Find where the given text appears and provide that cell's center as [x, y] coordinate. 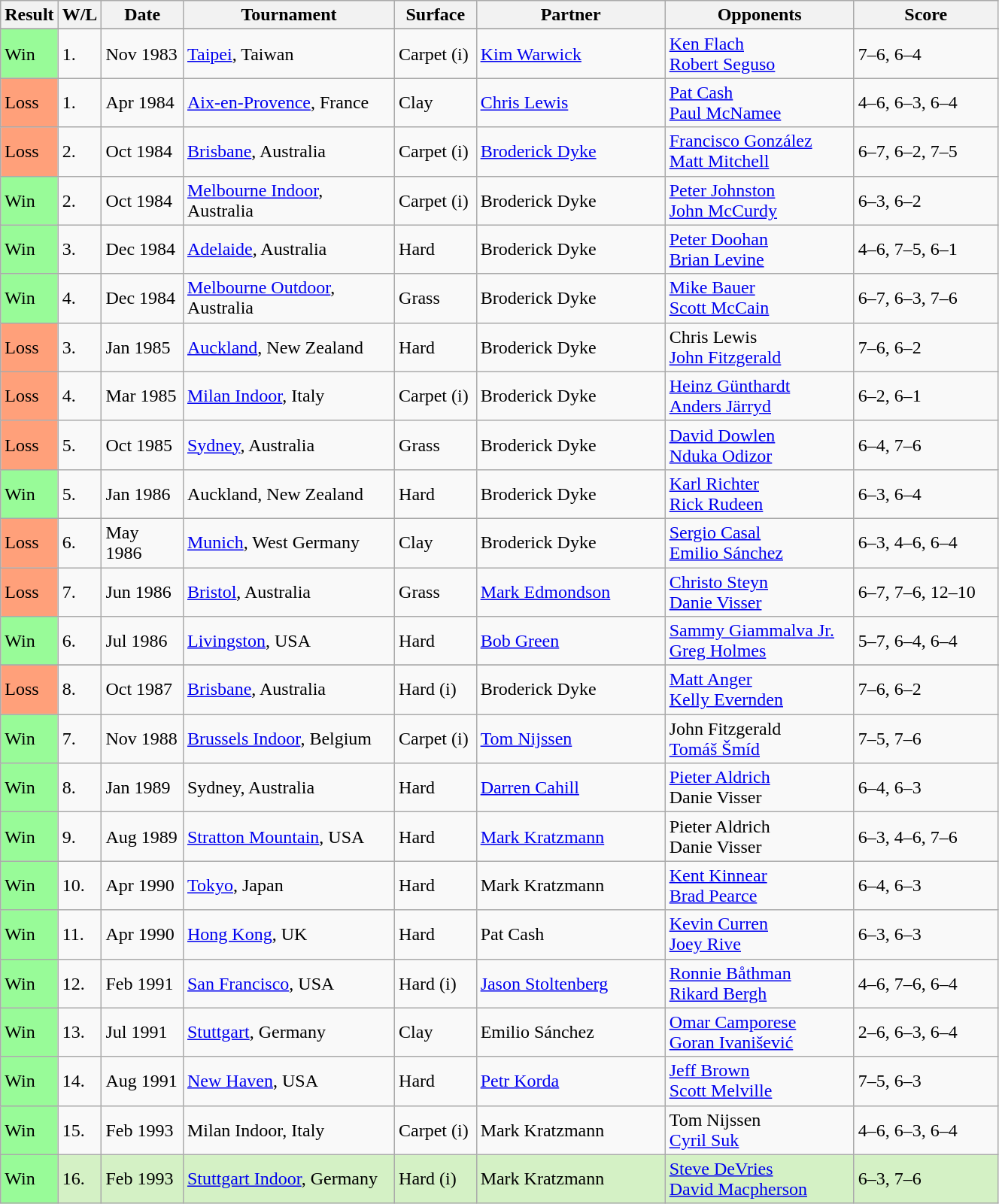
Jan 1985 [143, 347]
Mike Bauer Scott McCain [760, 298]
Result [29, 15]
Karl Richter Rick Rudeen [760, 493]
Darren Cahill [570, 788]
13. [80, 1032]
Jan 1986 [143, 493]
Jan 1989 [143, 788]
John Fitzgerald Tomáš Šmíd [760, 738]
Oct 1985 [143, 445]
5–7, 6–4, 6–4 [925, 641]
6–7, 6–2, 7–5 [925, 152]
Stuttgart, Germany [289, 1032]
Feb 1991 [143, 984]
David Dowlen Nduka Odizor [760, 445]
Jason Stoltenberg [570, 984]
6–3, 6–4 [925, 493]
2–6, 6–3, 6–4 [925, 1032]
6–4, 7–6 [925, 445]
Oct 1987 [143, 690]
Sammy Giammalva Jr. Greg Holmes [760, 641]
Chris Lewis John Fitzgerald [760, 347]
Pat Cash Paul McNamee [760, 102]
Kim Warwick [570, 54]
Nov 1983 [143, 54]
11. [80, 934]
12. [80, 984]
Munich, West Germany [289, 543]
Tom Nijssen Cyril Suk [760, 1130]
Jeff Brown Scott Melville [760, 1081]
6–3, 6–3 [925, 934]
Livingston, USA [289, 641]
6–3, 4–6, 7–6 [925, 836]
7–6, 6–4 [925, 54]
May 1986 [143, 543]
Tokyo, Japan [289, 886]
6–7, 7–6, 12–10 [925, 591]
10. [80, 886]
Heinz Günthardt Anders Järryd [760, 396]
Surface [436, 15]
Ken Flach Robert Seguso [760, 54]
Bob Green [570, 641]
Nov 1988 [143, 738]
Mark Edmondson [570, 591]
Chris Lewis [570, 102]
Partner [570, 15]
Bristol, Australia [289, 591]
14. [80, 1081]
Kevin Curren Joey Rive [760, 934]
Brussels Indoor, Belgium [289, 738]
9. [80, 836]
W/L [80, 15]
Petr Korda [570, 1081]
6–3, 7–6 [925, 1179]
Francisco González Matt Mitchell [760, 152]
Kent Kinnear Brad Pearce [760, 886]
Adelaide, Australia [289, 250]
7–5, 7–6 [925, 738]
Hong Kong, UK [289, 934]
Mar 1985 [143, 396]
Aug 1989 [143, 836]
Apr 1984 [143, 102]
Pat Cash [570, 934]
Aix-en-Provence, France [289, 102]
Jun 1986 [143, 591]
Stratton Mountain, USA [289, 836]
16. [80, 1179]
Ronnie Båthman Rikard Bergh [760, 984]
Aug 1991 [143, 1081]
Matt Anger Kelly Evernden [760, 690]
4–6, 7–5, 6–1 [925, 250]
San Francisco, USA [289, 984]
6–7, 6–3, 7–6 [925, 298]
Jul 1986 [143, 641]
Christo Steyn Danie Visser [760, 591]
4–6, 7–6, 6–4 [925, 984]
Date [143, 15]
6–3, 6–2 [925, 200]
Peter Doohan Brian Levine [760, 250]
New Haven, USA [289, 1081]
6–2, 6–1 [925, 396]
6–3, 4–6, 6–4 [925, 543]
Sergio Casal Emilio Sánchez [760, 543]
Tournament [289, 15]
15. [80, 1130]
Taipei, Taiwan [289, 54]
Score [925, 15]
Stuttgart Indoor, Germany [289, 1179]
Steve DeVries David Macpherson [760, 1179]
Melbourne Outdoor, Australia [289, 298]
Emilio Sánchez [570, 1032]
Jul 1991 [143, 1032]
Opponents [760, 15]
Tom Nijssen [570, 738]
Peter Johnston John McCurdy [760, 200]
Omar Camporese Goran Ivanišević [760, 1032]
7–5, 6–3 [925, 1081]
Melbourne Indoor, Australia [289, 200]
